Search for the cell housing the specified text and yield its (X, Y) center coordinate. 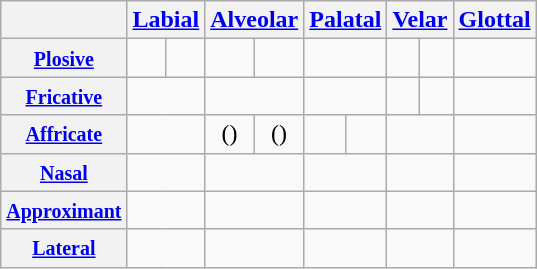
Alveolar (254, 20)
Palatal (346, 20)
Nasal (64, 172)
Lateral (64, 248)
Glottal (494, 20)
Plosive (64, 58)
Affricate (64, 134)
Velar (420, 20)
Labial (166, 20)
Approximant (64, 210)
Fricative (64, 96)
